Search for the cell housing the specified text and yield its [X, Y] center coordinate. 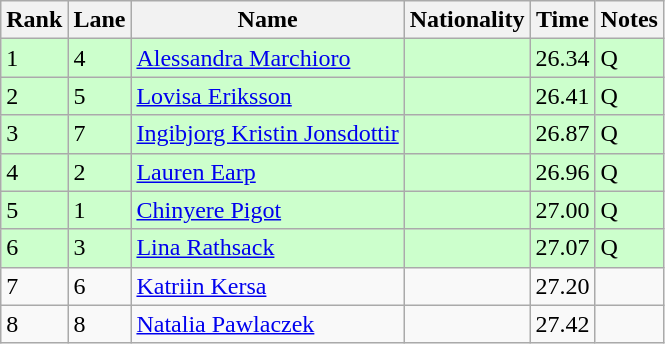
26.34 [562, 58]
27.00 [562, 210]
Lauren Earp [268, 172]
Lina Rathsack [268, 248]
Time [562, 20]
Name [268, 20]
Nationality [467, 20]
Rank [34, 20]
Chinyere Pigot [268, 210]
27.07 [562, 248]
26.87 [562, 134]
26.96 [562, 172]
Notes [629, 20]
Natalia Pawlaczek [268, 324]
Lovisa Eriksson [268, 96]
27.42 [562, 324]
27.20 [562, 286]
Katriin Kersa [268, 286]
Alessandra Marchioro [268, 58]
26.41 [562, 96]
Lane [100, 20]
Ingibjorg Kristin Jonsdottir [268, 134]
